Output the (x, y) coordinate of the center of the cell containing the given text.  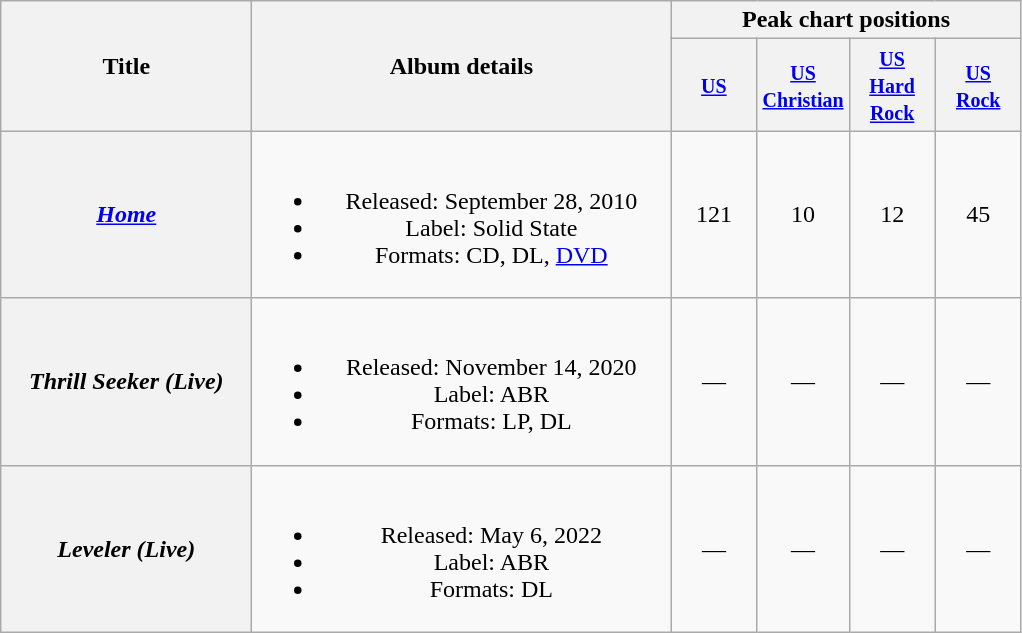
Released: September 28, 2010Label: Solid StateFormats: CD, DL, DVD (462, 214)
US Christian (803, 85)
US (714, 85)
Released: November 14, 2020Label: ABRFormats: LP, DL (462, 382)
Home (126, 214)
Album details (462, 66)
Title (126, 66)
121 (714, 214)
USRock (978, 85)
Thrill Seeker (Live) (126, 382)
Peak chart positions (846, 20)
Released: May 6, 2022Label: ABRFormats: DL (462, 548)
10 (803, 214)
12 (892, 214)
US Hard Rock (892, 85)
Leveler (Live) (126, 548)
45 (978, 214)
